Locate the cell with the specified text and output its (X, Y) center coordinate. 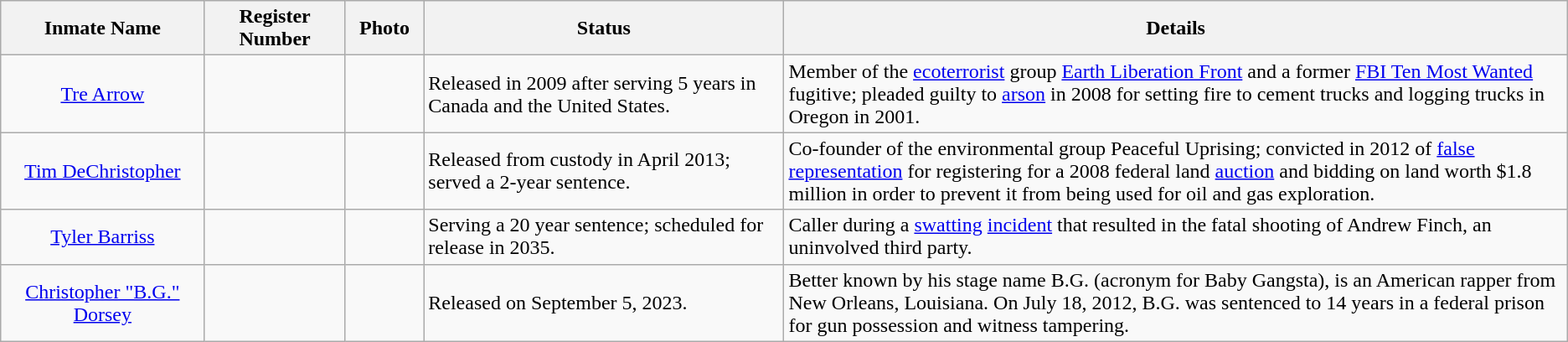
Released in 2009 after serving 5 years in Canada and the United States. (604, 94)
Tre Arrow (102, 94)
Christopher "B.G." Dorsey (102, 303)
Inmate Name (102, 28)
Details (1176, 28)
Serving a 20 year sentence; scheduled for release in 2035. (604, 236)
Released on September 5, 2023. (604, 303)
Register Number (275, 28)
Photo (384, 28)
Tim DeChristopher (102, 171)
Tyler Barriss (102, 236)
Status (604, 28)
Caller during a swatting incident that resulted in the fatal shooting of Andrew Finch, an uninvolved third party. (1176, 236)
Released from custody in April 2013; served a 2-year sentence. (604, 171)
